Detect which cell encompasses the target text, then output its [X, Y] center coordinate. 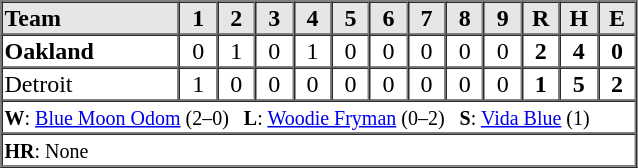
6 [388, 18]
7 [427, 18]
H [579, 18]
HR: None [319, 150]
3 [274, 18]
9 [503, 18]
E [617, 18]
Team [91, 18]
W: Blue Moon Odom (2–0) L: Woodie Fryman (0–2) S: Vida Blue (1) [319, 116]
8 [465, 18]
Oakland [91, 50]
R [541, 18]
Detroit [91, 84]
